Pinpoint the cell where the given text exists, returning its (x, y) midpoint coordinate. 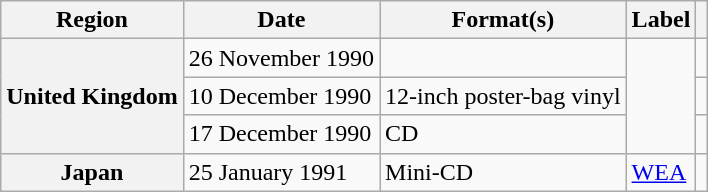
Label (661, 20)
25 January 1991 (281, 172)
26 November 1990 (281, 58)
Mini-CD (504, 172)
12-inch poster-bag vinyl (504, 96)
10 December 1990 (281, 96)
CD (504, 134)
Japan (92, 172)
United Kingdom (92, 96)
Date (281, 20)
17 December 1990 (281, 134)
WEA (661, 172)
Region (92, 20)
Format(s) (504, 20)
